Identify which cell holds the provided text, then report its (X, Y) central coordinate. 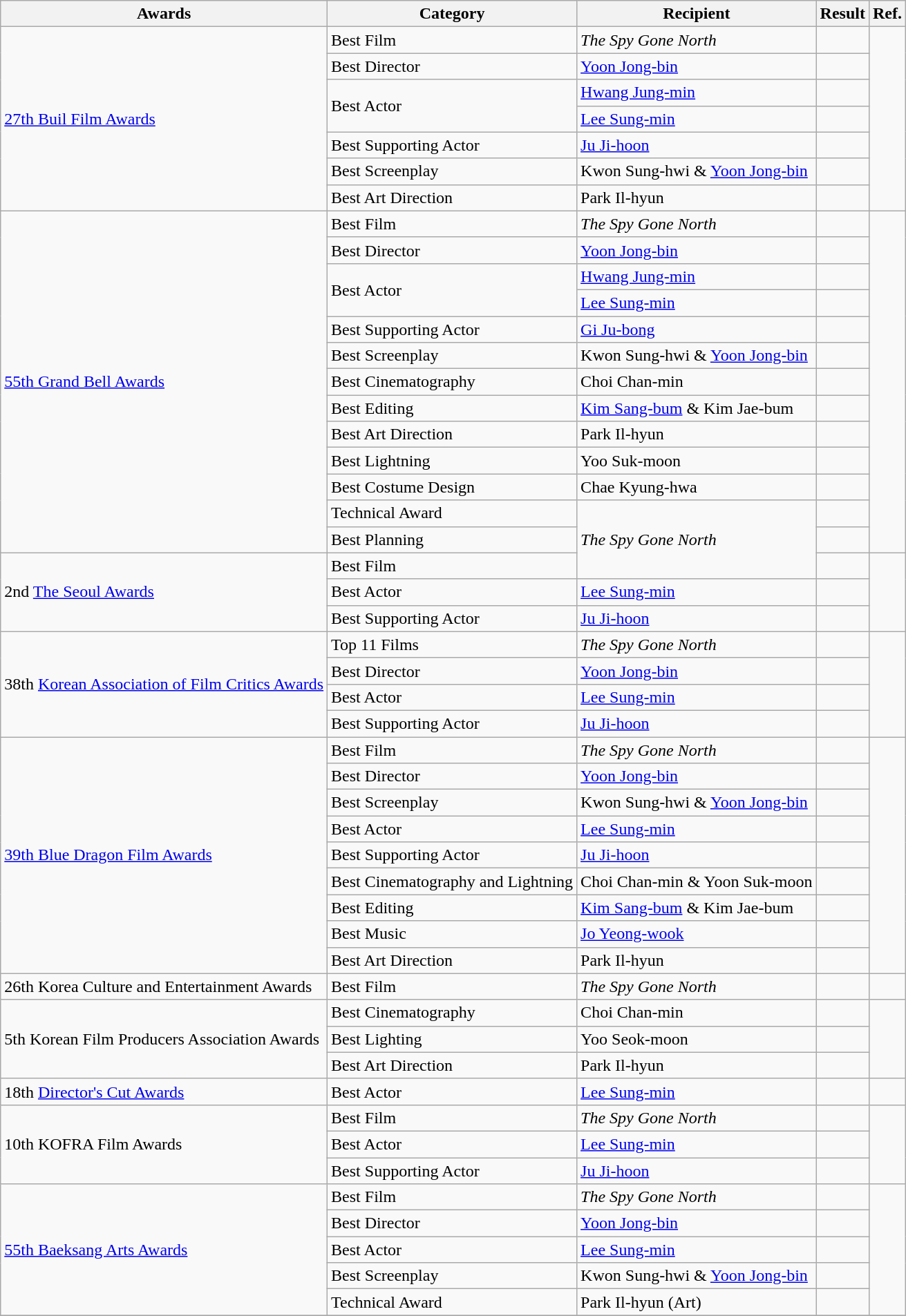
39th Blue Dragon Film Awards (164, 855)
18th Director's Cut Awards (164, 1091)
Choi Chan-min & Yoon Suk-moon (697, 881)
Awards (164, 14)
5th Korean Film Producers Association Awards (164, 1039)
Yoo Suk-moon (697, 461)
Chae Kyung-hwa (697, 487)
Best Lightning (452, 461)
26th Korea Culture and Entertainment Awards (164, 986)
38th Korean Association of Film Critics Awards (164, 684)
Best Cinematography and Lightning (452, 881)
Top 11 Films (452, 645)
55th Baeksang Arts Awards (164, 1250)
Ref. (887, 14)
Park Il-hyun (Art) (697, 1302)
Jo Yeong-wook (697, 934)
Best Costume Design (452, 487)
Yoo Seok-moon (697, 1039)
Result (842, 14)
Best Music (452, 934)
2nd The Seoul Awards (164, 592)
Gi Ju-bong (697, 330)
Category (452, 14)
Recipient (697, 14)
10th KOFRA Film Awards (164, 1144)
Best Planning (452, 540)
55th Grand Bell Awards (164, 381)
27th Buil Film Awards (164, 119)
Best Lighting (452, 1039)
